Determine the (x, y) coordinate at the center of the cell enclosing the given text.  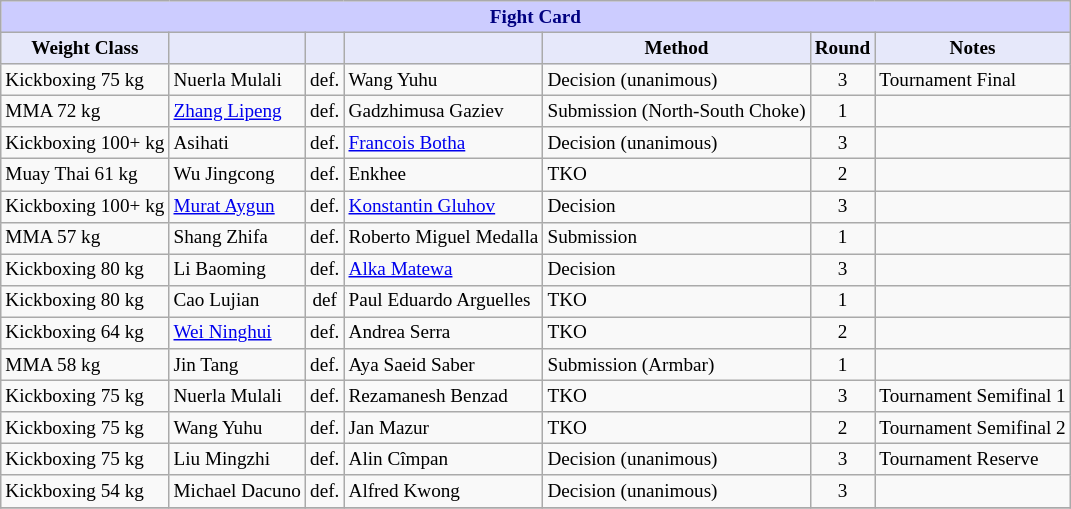
Tournament Semifinal 2 (972, 428)
Enkhee (444, 175)
Alka Matewa (444, 270)
Murat Aygun (238, 206)
MMA 58 kg (85, 365)
Submission (North-South Choke) (676, 111)
Liu Mingzhi (238, 460)
MMA 57 kg (85, 238)
Michael Dacuno (238, 491)
Jan Mazur (444, 428)
Method (676, 48)
Submission (Armbar) (676, 365)
Francois Botha (444, 143)
Li Baoming (238, 270)
Tournament Semifinal 1 (972, 396)
Round (842, 48)
Wu Jingcong (238, 175)
Notes (972, 48)
Roberto Miguel Medalla (444, 238)
Gadzhimusa Gaziev (444, 111)
Submission (676, 238)
Jin Tang (238, 365)
Zhang Lipeng (238, 111)
MMA 72 kg (85, 111)
Wei Ninghui (238, 333)
Andrea Serra (444, 333)
Kickboxing 54 kg (85, 491)
Rezamanesh Benzad (444, 396)
Shang Zhifa (238, 238)
Weight Class (85, 48)
Tournament Reserve (972, 460)
def (324, 301)
Aya Saeid Saber (444, 365)
Tournament Final (972, 80)
Fight Card (536, 17)
Cao Lujian (238, 301)
Paul Eduardo Arguelles (444, 301)
Kickboxing 64 kg (85, 333)
Asihati (238, 143)
Alin Cîmpan (444, 460)
Konstantin Gluhov (444, 206)
Muay Thai 61 kg (85, 175)
Alfred Kwong (444, 491)
